Identify which cell holds the provided text, then report its (X, Y) central coordinate. 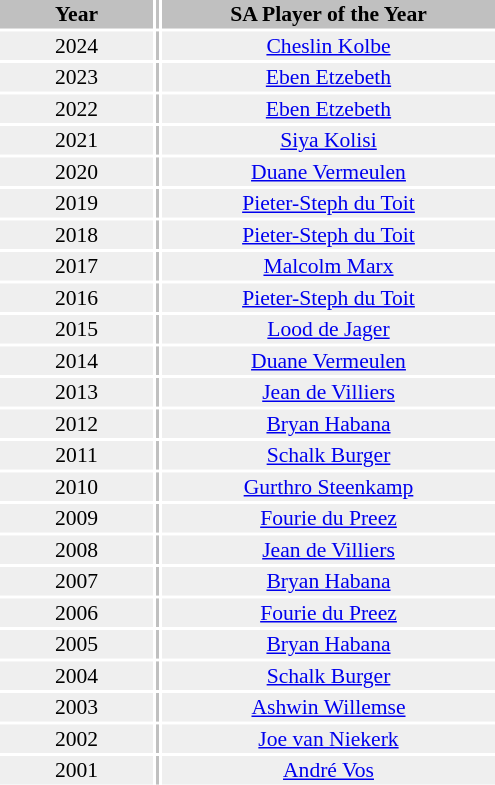
2002 (76, 738)
2014 (76, 360)
2017 (76, 266)
Ashwin Willemse (328, 707)
2007 (76, 581)
2010 (76, 486)
Joe van Niekerk (328, 738)
Malcolm Marx (328, 266)
2021 (76, 140)
Siya Kolisi (328, 140)
2019 (76, 203)
2001 (76, 770)
2011 (76, 455)
2020 (76, 172)
2013 (76, 392)
André Vos (328, 770)
SA Player of the Year (328, 14)
2003 (76, 707)
2012 (76, 424)
Year (76, 14)
2004 (76, 676)
2022 (76, 108)
Lood de Jager (328, 329)
2006 (76, 612)
2016 (76, 298)
2023 (76, 77)
2024 (76, 46)
2005 (76, 644)
2008 (76, 550)
Gurthro Steenkamp (328, 486)
2018 (76, 234)
Cheslin Kolbe (328, 46)
2015 (76, 329)
2009 (76, 518)
